Return [X, Y] of the center of cell containing provided text 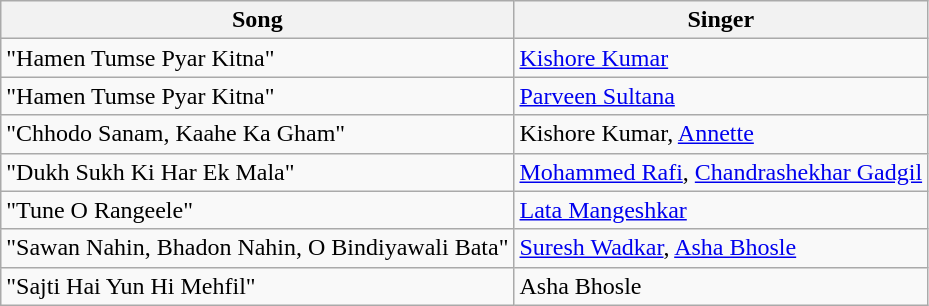
Suresh Wadkar, Asha Bhosle [721, 248]
Lata Mangeshkar [721, 210]
Singer [721, 20]
Mohammed Rafi, Chandrashekhar Gadgil [721, 172]
"Sajti Hai Yun Hi Mehfil" [258, 286]
"Sawan Nahin, Bhadon Nahin, O Bindiyawali Bata" [258, 248]
"Tune O Rangeele" [258, 210]
Kishore Kumar, Annette [721, 134]
Song [258, 20]
"Dukh Sukh Ki Har Ek Mala" [258, 172]
Parveen Sultana [721, 96]
Asha Bhosle [721, 286]
"Chhodo Sanam, Kaahe Ka Gham" [258, 134]
Kishore Kumar [721, 58]
